Search for the cell housing the specified text and yield its (x, y) center coordinate. 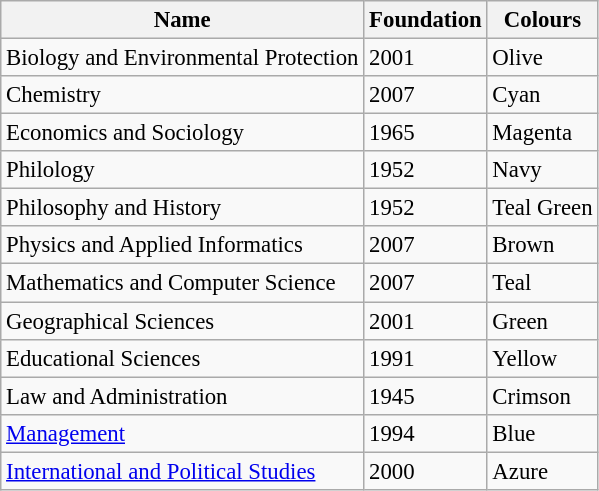
Blue (542, 433)
Physics and Applied Informatics (182, 245)
1945 (426, 396)
Crimson (542, 396)
Cyan (542, 95)
Economics and Sociology (182, 133)
Mathematics and Computer Science (182, 283)
Foundation (426, 20)
Philology (182, 170)
Chemistry (182, 95)
Management (182, 433)
Green (542, 321)
Biology and Environmental Protection (182, 58)
Law and Administration (182, 396)
Geographical Sciences (182, 321)
Teal (542, 283)
1965 (426, 133)
Olive (542, 58)
Brown (542, 245)
Colours (542, 20)
1994 (426, 433)
Teal Green (542, 208)
Azure (542, 471)
2000 (426, 471)
1991 (426, 358)
Magenta (542, 133)
Name (182, 20)
Navy (542, 170)
International and Political Studies (182, 471)
Educational Sciences (182, 358)
Philosophy and History (182, 208)
Yellow (542, 358)
